Extract the (x, y) coordinate from the center of the cell holding the provided text.  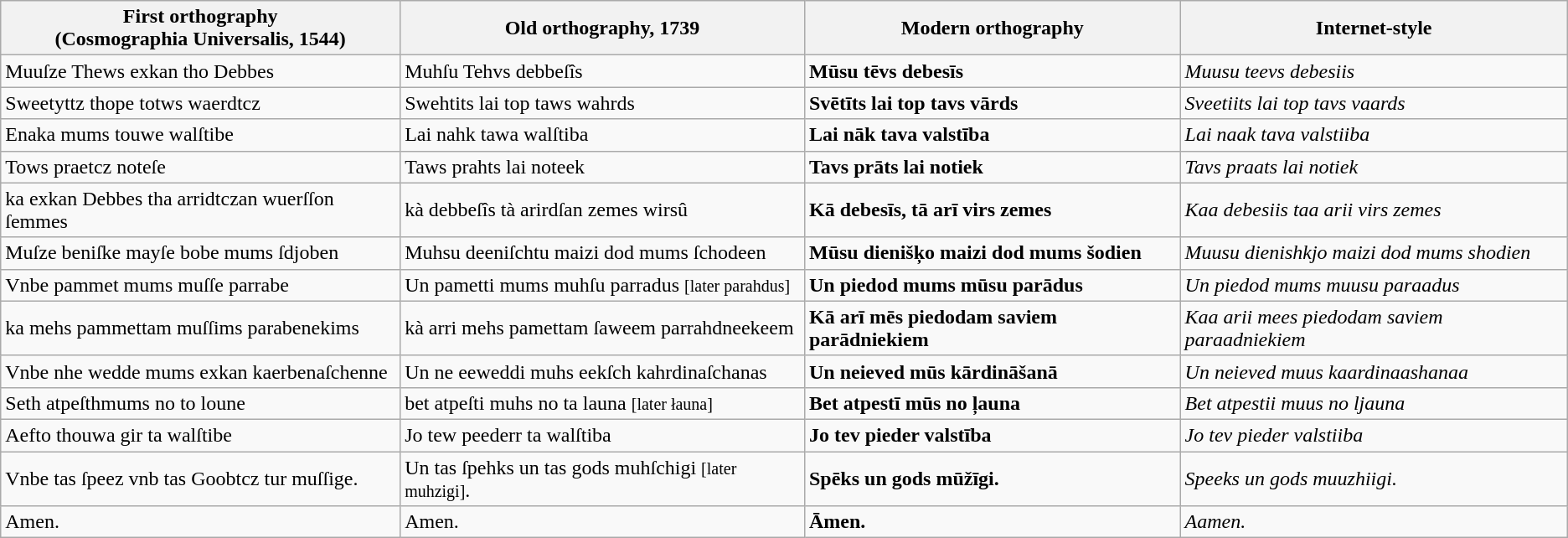
Kaa debesiis taa arii virs zemes (1374, 210)
Jo tev pieder valstība (992, 435)
Un pametti mums muhſu parradus [later parahdus] (603, 285)
Vnbe nhe wedde mums exkan kaerbenaſchenne (201, 371)
Aamen. (1374, 522)
Vnbe pammet mums muſſe parrabe (201, 285)
Spēks un gods mūžīgi. (992, 478)
Un ne eeweddi muhs eekſch kahrdinaſchanas (603, 371)
Vnbe tas ſpeez vnb tas Goobtcz tur muſſige. (201, 478)
Un piedod mums mūsu parādus (992, 285)
Modern orthography (992, 28)
Jo tew peederr ta walſtiba (603, 435)
Muſze beniſke mayſe bobe mums ſdjoben (201, 253)
Kaa arii mees piedodam saviem paraadniekiem (1374, 328)
ka exkan Debbes tha arridtczan wuerſſon ſemmes (201, 210)
Sveetiits lai top tavs vaards (1374, 103)
Enaka mums touwe walſtibe (201, 135)
Internet-style (1374, 28)
Mūsu dienišķo maizi dod mums šodien (992, 253)
ka mehs pammettam muſſims parabenekims (201, 328)
Sweetyttz thope totws waerdtcz (201, 103)
Muuſze Thews exkan tho Debbes (201, 71)
Tows praetcz noteſe (201, 167)
Muhsu deeniſchtu maizi dod mums ſchodeen (603, 253)
Lai naak tava valstiiba (1374, 135)
Un neieved muus kaardinaashanaa (1374, 371)
Taws prahts lai noteek (603, 167)
Kā debesīs, tā arī virs zemes (992, 210)
kà arri mehs pamettam ſaweem parrahdneekeem (603, 328)
Kā arī mēs piedodam saviem parādniekiem (992, 328)
Muusu teevs debesiis (1374, 71)
Un tas ſpehks un tas gods muhſchigi [later muhzigi]. (603, 478)
Swehtits lai top taws wahrds (603, 103)
Tavs praats lai notiek (1374, 167)
Tavs prāts lai notiek (992, 167)
bet atpeſti muhs no ta launa [later łauna] (603, 403)
Lai nahk tawa walſtiba (603, 135)
First orthography(Cosmographia Universalis, 1544) (201, 28)
Jo tev pieder valstiiba (1374, 435)
Lai nāk tava valstība (992, 135)
Un neieved mūs kārdināšanā (992, 371)
Speeks un gods muuzhiigi. (1374, 478)
Old orthography, 1739 (603, 28)
Muusu dienishkjo maizi dod mums shodien (1374, 253)
Un piedod mums muusu paraadus (1374, 285)
kà debbeſîs tà arirdſan zemes wirsû (603, 210)
Muhſu Tehvs debbeſîs (603, 71)
Āmen. (992, 522)
Mūsu tēvs debesīs (992, 71)
Svētīts lai top tavs vārds (992, 103)
Seth atpeſthmums no to loune (201, 403)
Bet atpestī mūs no ļauna (992, 403)
Bet atpestii muus no ljauna (1374, 403)
Aefto thouwa gir ta walſtibe (201, 435)
